From the cell containing the given text, extract its center point as [X, Y] coordinate. 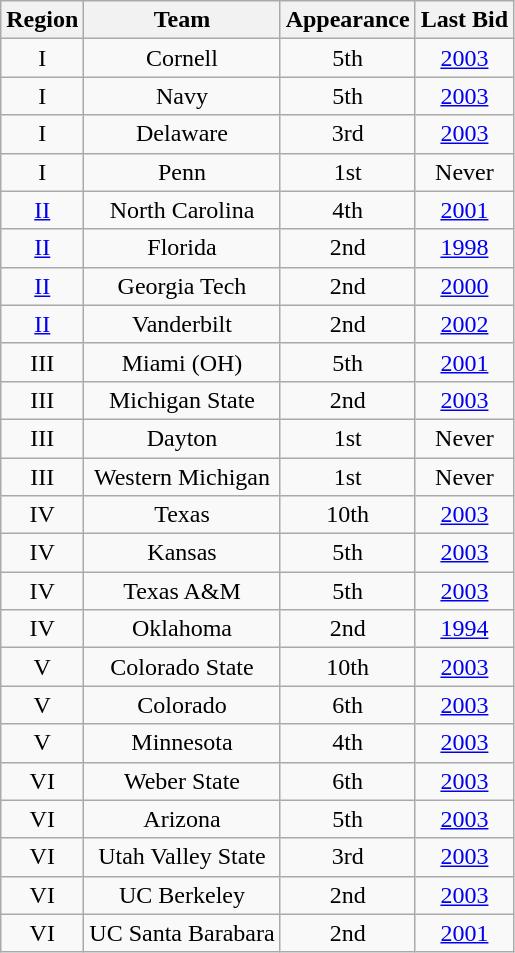
Region [42, 20]
Dayton [182, 438]
Georgia Tech [182, 286]
North Carolina [182, 210]
Team [182, 20]
Weber State [182, 781]
Western Michigan [182, 477]
1998 [464, 248]
Utah Valley State [182, 857]
Appearance [348, 20]
Last Bid [464, 20]
2002 [464, 324]
Vanderbilt [182, 324]
UC Santa Barabara [182, 933]
Penn [182, 172]
1994 [464, 629]
Florida [182, 248]
Michigan State [182, 400]
Navy [182, 96]
UC Berkeley [182, 895]
Kansas [182, 553]
Cornell [182, 58]
Oklahoma [182, 629]
Texas A&M [182, 591]
Delaware [182, 134]
Colorado State [182, 667]
Colorado [182, 705]
Texas [182, 515]
Arizona [182, 819]
Minnesota [182, 743]
2000 [464, 286]
Miami (OH) [182, 362]
